Provide the (X, Y) coordinate of the cell's center where the given text is located.  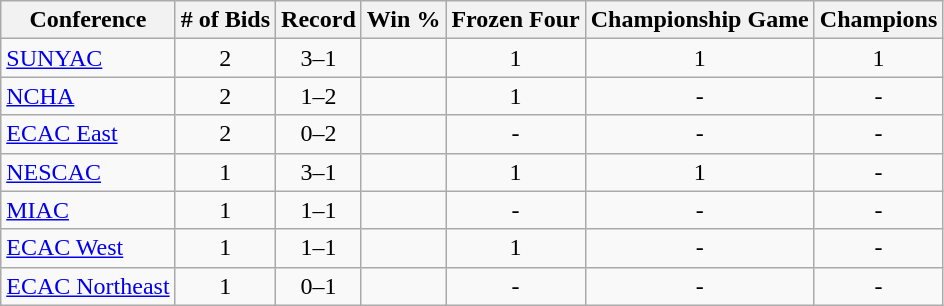
0–1 (319, 286)
Record (319, 20)
Champions (878, 20)
# of Bids (225, 20)
MIAC (88, 210)
NCHA (88, 96)
Conference (88, 20)
ECAC West (88, 248)
ECAC East (88, 134)
ECAC Northeast (88, 286)
SUNYAC (88, 58)
Championship Game (700, 20)
Win % (404, 20)
NESCAC (88, 172)
Frozen Four (516, 20)
0–2 (319, 134)
1–2 (319, 96)
